Find where the given text appears and provide that cell's center as [X, Y] coordinate. 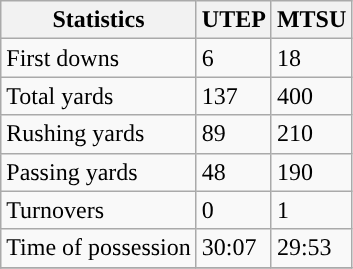
18 [311, 58]
Passing yards [99, 172]
29:53 [311, 248]
137 [234, 96]
Rushing yards [99, 134]
Turnovers [99, 210]
First downs [99, 58]
1 [311, 210]
Time of possession [99, 248]
400 [311, 96]
210 [311, 134]
UTEP [234, 20]
6 [234, 58]
30:07 [234, 248]
89 [234, 134]
MTSU [311, 20]
Total yards [99, 96]
190 [311, 172]
Statistics [99, 20]
0 [234, 210]
48 [234, 172]
